Find where the given text appears and provide that cell's center as (x, y) coordinate. 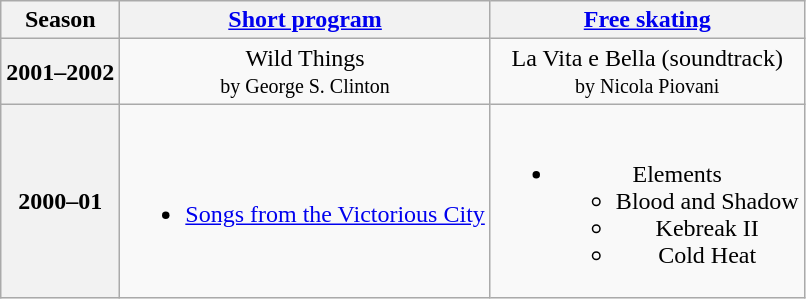
Free skating (647, 20)
La Vita e Bella (soundtrack) by Nicola Piovani (647, 72)
Season (60, 20)
Short program (306, 20)
2000–01 (60, 201)
Songs from the Victorious City (306, 201)
Wild Things by George S. Clinton (306, 72)
2001–2002 (60, 72)
Elements Blood and ShadowKebreak IICold Heat (647, 201)
